From the cell containing the given text, extract its center point as [x, y] coordinate. 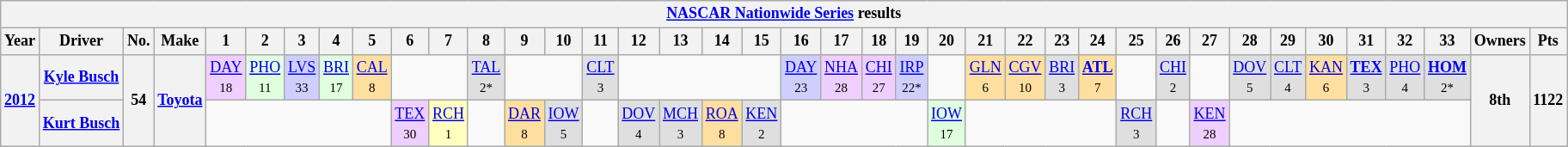
CLT4 [1288, 77]
54 [139, 100]
Pts [1548, 41]
TEX3 [1366, 77]
RCH1 [449, 124]
33 [1448, 41]
IOW17 [947, 124]
KAN6 [1326, 77]
PHO4 [1405, 77]
17 [842, 41]
Owners [1499, 41]
KEN28 [1210, 124]
BRI3 [1063, 77]
7 [449, 41]
MCH3 [681, 124]
4 [337, 41]
8th [1499, 100]
15 [762, 41]
27 [1210, 41]
10 [564, 41]
8 [486, 41]
Make [181, 41]
1122 [1548, 100]
16 [801, 41]
5 [371, 41]
12 [639, 41]
CAL8 [371, 77]
11 [600, 41]
20 [947, 41]
2012 [21, 100]
Toyota [181, 100]
1 [226, 41]
CHI27 [879, 77]
TEX30 [410, 124]
HOM2* [1448, 77]
6 [410, 41]
2 [265, 41]
NHA28 [842, 77]
18 [879, 41]
21 [985, 41]
Driver [81, 41]
LVS33 [303, 77]
32 [1405, 41]
DOV5 [1250, 77]
Kurt Busch [81, 124]
No. [139, 41]
30 [1326, 41]
DAR8 [524, 124]
TAL2* [486, 77]
CHI2 [1173, 77]
DAY18 [226, 77]
IOW5 [564, 124]
13 [681, 41]
9 [524, 41]
DAY23 [801, 77]
23 [1063, 41]
BRI17 [337, 77]
31 [1366, 41]
3 [303, 41]
NASCAR Nationwide Series results [784, 14]
KEN2 [762, 124]
14 [722, 41]
ROA8 [722, 124]
26 [1173, 41]
DOV4 [639, 124]
22 [1025, 41]
IRP22* [911, 77]
CGV10 [1025, 77]
19 [911, 41]
ATL7 [1097, 77]
Kyle Busch [81, 77]
PHO11 [265, 77]
GLN6 [985, 77]
Year [21, 41]
25 [1136, 41]
CLT3 [600, 77]
24 [1097, 41]
28 [1250, 41]
RCH3 [1136, 124]
29 [1288, 41]
